Find where the given text appears and provide that cell's center as (X, Y) coordinate. 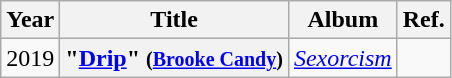
Ref. (424, 20)
Year (30, 20)
Title (174, 20)
2019 (30, 58)
Album (342, 20)
"Drip" (Brooke Candy) (174, 58)
Sexorcism (342, 58)
